Determine the (X, Y) coordinate at the center of the cell enclosing the given text.  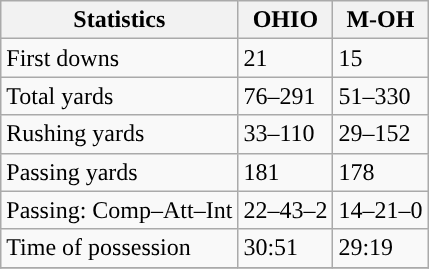
30:51 (286, 248)
22–43–2 (286, 210)
51–330 (380, 96)
First downs (120, 58)
33–110 (286, 134)
76–291 (286, 96)
Passing yards (120, 172)
Time of possession (120, 248)
178 (380, 172)
Total yards (120, 96)
21 (286, 58)
15 (380, 58)
14–21–0 (380, 210)
M-OH (380, 20)
181 (286, 172)
OHIO (286, 20)
29–152 (380, 134)
Statistics (120, 20)
29:19 (380, 248)
Passing: Comp–Att–Int (120, 210)
Rushing yards (120, 134)
